Find where the given text appears and provide that cell's center as (x, y) coordinate. 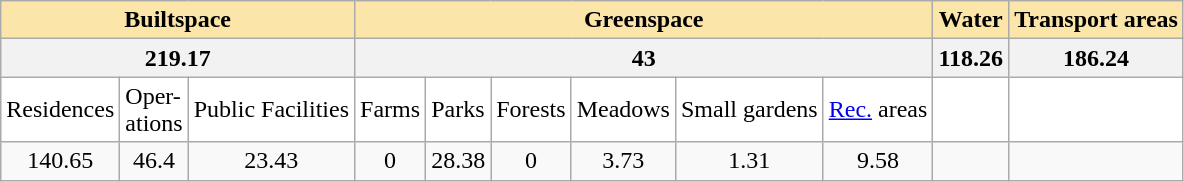
Public Facilities (271, 110)
Transport areas (1096, 20)
3.73 (623, 161)
118.26 (971, 58)
23.43 (271, 161)
Farms (390, 110)
Oper-ations (154, 110)
Forests (531, 110)
Meadows (623, 110)
1.31 (749, 161)
186.24 (1096, 58)
Parks (458, 110)
Greenspace (644, 20)
140.65 (60, 161)
219.17 (178, 58)
9.58 (878, 161)
Small gardens (749, 110)
Water (971, 20)
Builtspace (178, 20)
46.4 (154, 161)
28.38 (458, 161)
43 (644, 58)
Residences (60, 110)
Rec. areas (878, 110)
